Extract the [x, y] coordinate from the center of the cell holding the provided text.  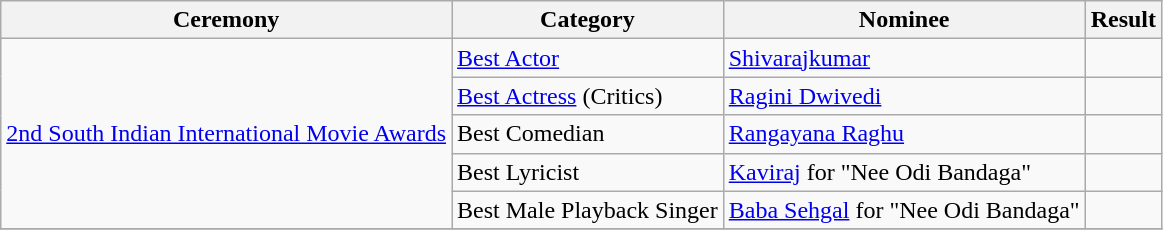
Baba Sehgal for "Nee Odi Bandaga" [904, 210]
2nd South Indian International Movie Awards [226, 134]
Nominee [904, 20]
Kaviraj for "Nee Odi Bandaga" [904, 172]
Best Comedian [588, 134]
Ragini Dwivedi [904, 96]
Rangayana Raghu [904, 134]
Ceremony [226, 20]
Shivarajkumar [904, 58]
Best Male Playback Singer [588, 210]
Best Actor [588, 58]
Category [588, 20]
Result [1123, 20]
Best Actress (Critics) [588, 96]
Best Lyricist [588, 172]
